Extract the (x, y) coordinate from the center of the cell holding the provided text.  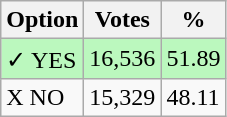
Option (42, 20)
15,329 (122, 97)
48.11 (194, 97)
✓ YES (42, 59)
51.89 (194, 59)
16,536 (122, 59)
% (194, 20)
Votes (122, 20)
X NO (42, 97)
